Find where the given text appears and provide that cell's center as [X, Y] coordinate. 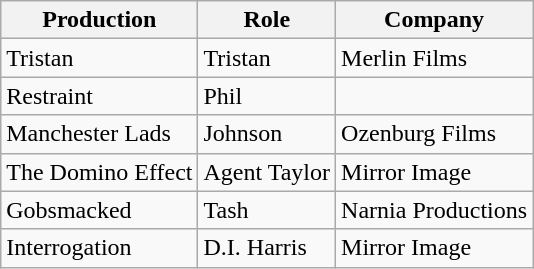
The Domino Effect [100, 172]
Ozenburg Films [434, 134]
Company [434, 20]
Gobsmacked [100, 210]
Tash [267, 210]
Phil [267, 96]
Merlin Films [434, 58]
D.I. Harris [267, 248]
Role [267, 20]
Restraint [100, 96]
Interrogation [100, 248]
Johnson [267, 134]
Manchester Lads [100, 134]
Narnia Productions [434, 210]
Production [100, 20]
Agent Taylor [267, 172]
